Locate the cell with the specified text and output its (X, Y) center coordinate. 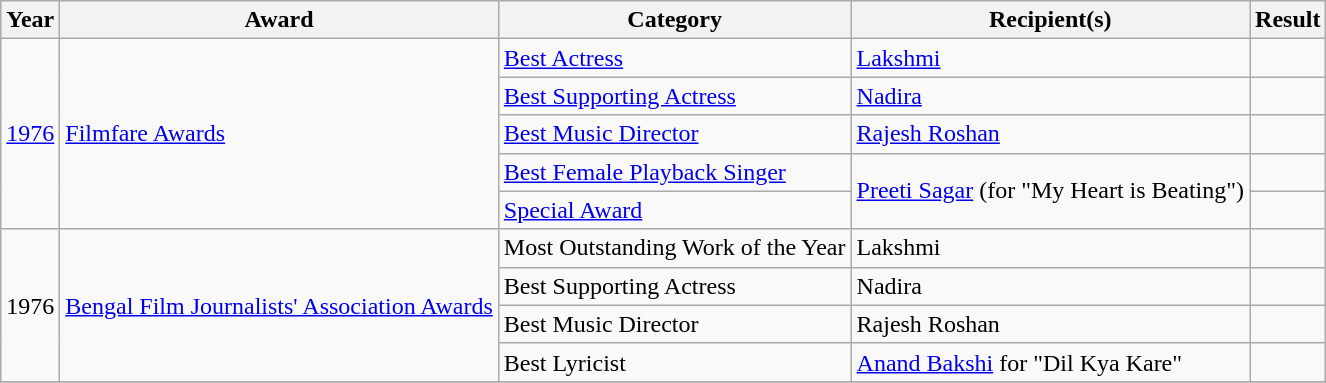
Bengal Film Journalists' Association Awards (280, 305)
Anand Bakshi for "Dil Kya Kare" (1050, 362)
Recipient(s) (1050, 20)
Best Actress (674, 58)
Special Award (674, 210)
Best Lyricist (674, 362)
Most Outstanding Work of the Year (674, 248)
Award (280, 20)
Preeti Sagar (for "My Heart is Beating") (1050, 191)
Category (674, 20)
Best Female Playback Singer (674, 172)
Result (1288, 20)
Year (30, 20)
Filmfare Awards (280, 134)
